Identify which cell holds the provided text, then report its [X, Y] central coordinate. 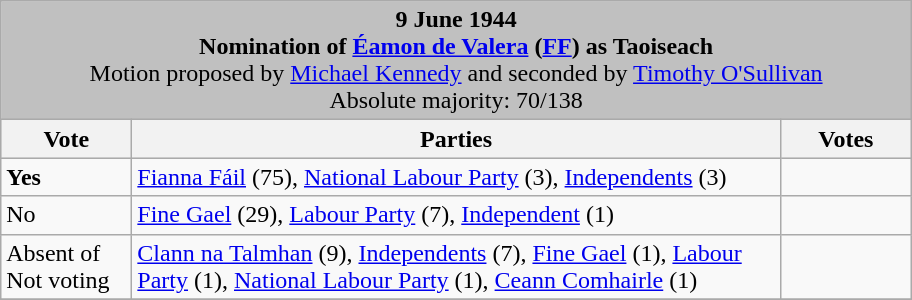
Clann na Talmhan (9), Independents (7), Fine Gael (1), Labour Party (1), National Labour Party (1), Ceann Comhairle (1) [456, 266]
Absent ofNot voting [66, 266]
Fianna Fáil (75), National Labour Party (3), Independents (3) [456, 177]
Yes [66, 177]
No [66, 215]
Parties [456, 139]
Fine Gael (29), Labour Party (7), Independent (1) [456, 215]
Votes [846, 139]
Vote [66, 139]
